Extract the [x, y] coordinate from the center of the cell holding the provided text.  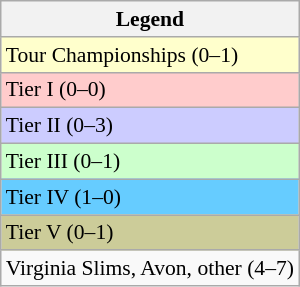
Tier II (0–3) [150, 126]
Virginia Slims, Avon, other (4–7) [150, 269]
Tour Championships (0–1) [150, 55]
Legend [150, 19]
Tier I (0–0) [150, 90]
Tier V (0–1) [150, 233]
Tier IV (1–0) [150, 197]
Tier III (0–1) [150, 162]
